Output the [x, y] coordinate of the center of the cell containing the given text.  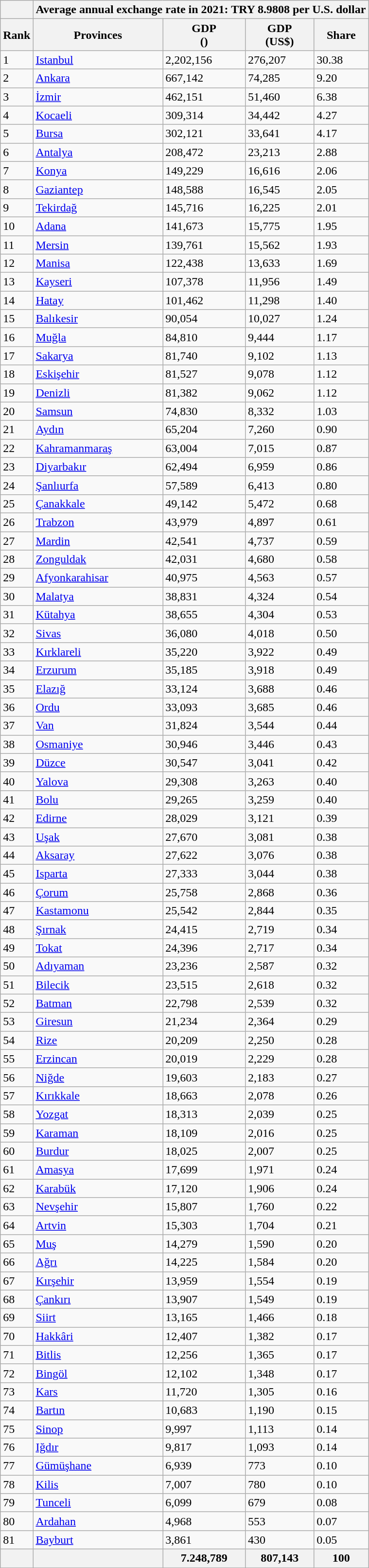
Mardin [98, 541]
40,975 [204, 578]
4.17 [341, 134]
2 [17, 78]
302,121 [204, 134]
6 [17, 152]
9,102 [280, 356]
68 [17, 1299]
0.68 [341, 504]
11,720 [204, 1392]
Kırşehir [98, 1281]
2,717 [280, 948]
2.06 [341, 171]
14,279 [204, 1244]
141,673 [204, 226]
773 [280, 1466]
3,041 [280, 763]
18,313 [204, 1114]
38,655 [204, 615]
1.93 [341, 244]
Aksaray [98, 855]
47 [17, 911]
2,202,156 [204, 60]
0.90 [341, 430]
13 [17, 282]
148,588 [204, 189]
9,062 [280, 393]
2,719 [280, 929]
3,544 [280, 726]
33,093 [204, 707]
34 [17, 670]
28,029 [204, 818]
1,549 [280, 1299]
Batman [98, 1003]
0.58 [341, 559]
59 [17, 1133]
4,563 [280, 578]
11,298 [280, 300]
Muş [98, 1244]
28 [17, 559]
54 [17, 1040]
Giresun [98, 1022]
Kırıkkale [98, 1096]
Bolu [98, 800]
1,906 [280, 1188]
27,670 [204, 836]
Çanakkale [98, 504]
69 [17, 1318]
0.18 [341, 1318]
25,542 [204, 911]
72 [17, 1373]
15,303 [204, 1225]
81,527 [204, 374]
Düzce [98, 763]
Bilecik [98, 985]
Sakarya [98, 356]
6,959 [280, 467]
0.80 [341, 485]
27,622 [204, 855]
38,831 [204, 596]
Tunceli [98, 1503]
Kars [98, 1392]
Afyonkarahisar [98, 578]
2.88 [341, 152]
58 [17, 1114]
77 [17, 1466]
2,539 [280, 1003]
Karaman [98, 1133]
Karabük [98, 1188]
Rank [17, 35]
1,365 [280, 1355]
10,027 [280, 319]
30 [17, 596]
67 [17, 1281]
0.08 [341, 1503]
1,971 [280, 1170]
Bursa [98, 134]
62 [17, 1188]
33,641 [280, 134]
0.42 [341, 763]
13,907 [204, 1299]
17,699 [204, 1170]
10,683 [204, 1410]
Kırklareli [98, 652]
Mersin [98, 244]
65 [17, 1244]
667,142 [204, 78]
76 [17, 1447]
Hatay [98, 300]
9,444 [280, 337]
Artvin [98, 1225]
8,332 [280, 411]
Trabzon [98, 522]
Kahramanmaraş [98, 448]
Ağrı [98, 1262]
3,044 [280, 874]
2,007 [280, 1151]
13,165 [204, 1318]
0.57 [341, 578]
2,364 [280, 1022]
Erzincan [98, 1059]
3,918 [280, 670]
1,584 [280, 1262]
0.15 [341, 1410]
1,348 [280, 1373]
1,554 [280, 1281]
Adana [98, 226]
51,460 [280, 97]
63,004 [204, 448]
İzmir [98, 97]
Average annual exchange rate in 2021: TRY 8.9808 per U.S. dollar [201, 10]
2,039 [280, 1114]
3,922 [280, 652]
Share [341, 35]
1.13 [341, 356]
84,810 [204, 337]
25,758 [204, 892]
0.87 [341, 448]
57 [17, 1096]
1,305 [280, 1392]
17,120 [204, 1188]
Çankırı [98, 1299]
0.53 [341, 615]
14,225 [204, 1262]
GDP(US$) [280, 35]
4.27 [341, 115]
15,775 [280, 226]
107,378 [204, 282]
2,250 [280, 1040]
11 [17, 244]
23,213 [280, 152]
0.16 [341, 1392]
Bingöl [98, 1373]
1.69 [341, 263]
Denizli [98, 393]
2,587 [280, 966]
Manisa [98, 263]
24 [17, 485]
3 [17, 97]
1.95 [341, 226]
17 [17, 356]
39 [17, 763]
3,259 [280, 800]
6.38 [341, 97]
1.49 [341, 282]
74,830 [204, 411]
60 [17, 1151]
27 [17, 541]
18 [17, 374]
2,078 [280, 1096]
Sinop [98, 1429]
430 [280, 1540]
34,442 [280, 115]
40 [17, 781]
Yozgat [98, 1114]
61 [17, 1170]
Konya [98, 171]
2,016 [280, 1133]
139,761 [204, 244]
7 [17, 171]
29,265 [204, 800]
8 [17, 189]
22 [17, 448]
553 [280, 1521]
Provinces [98, 35]
1,093 [280, 1447]
Antalya [98, 152]
Kütahya [98, 615]
Van [98, 726]
0.44 [341, 726]
2,229 [280, 1059]
Şanlıurfa [98, 485]
16 [17, 337]
Niğde [98, 1077]
9,078 [280, 374]
Bartın [98, 1410]
Kayseri [98, 282]
31,824 [204, 726]
Kilis [98, 1484]
4,304 [280, 615]
74 [17, 1410]
3,861 [204, 1540]
14 [17, 300]
7.248,789 [204, 1558]
10 [17, 226]
3,688 [280, 689]
7,260 [280, 430]
36 [17, 707]
15 [17, 319]
Yalova [98, 781]
52 [17, 1003]
7,015 [280, 448]
57,589 [204, 485]
2.05 [341, 189]
75 [17, 1429]
29,308 [204, 781]
80 [17, 1521]
55 [17, 1059]
Hakkâri [98, 1336]
7,007 [204, 1484]
20,209 [204, 1040]
64 [17, 1225]
GDP() [204, 35]
0.50 [341, 633]
81,382 [204, 393]
73 [17, 1392]
65,204 [204, 430]
Diyarbakır [98, 467]
13,633 [280, 263]
Ankara [98, 78]
19 [17, 393]
4,968 [204, 1521]
21 [17, 430]
4,897 [280, 522]
42 [17, 818]
49,142 [204, 504]
79 [17, 1503]
23,236 [204, 966]
5,472 [280, 504]
Malatya [98, 596]
13,959 [204, 1281]
Amasya [98, 1170]
43,979 [204, 522]
41 [17, 800]
100 [341, 1558]
Erzurum [98, 670]
Eskişehir [98, 374]
53 [17, 1022]
1,190 [280, 1410]
70 [17, 1336]
30,946 [204, 744]
78 [17, 1484]
32 [17, 633]
1,113 [280, 1429]
Sivas [98, 633]
25 [17, 504]
5 [17, 134]
0.05 [341, 1540]
0.26 [341, 1096]
1,760 [280, 1207]
23 [17, 467]
780 [280, 1484]
3,081 [280, 836]
0.07 [341, 1521]
1 [17, 60]
4,018 [280, 633]
1.40 [341, 300]
30,547 [204, 763]
Nevşehir [98, 1207]
Balıkesir [98, 319]
36,080 [204, 633]
0.21 [341, 1225]
0.39 [341, 818]
0.54 [341, 596]
46 [17, 892]
462,151 [204, 97]
Aydın [98, 430]
276,207 [280, 60]
12,102 [204, 1373]
Çorum [98, 892]
81 [17, 1540]
0.86 [341, 467]
2,868 [280, 892]
16,225 [280, 208]
0.29 [341, 1022]
149,229 [204, 171]
2,844 [280, 911]
16,616 [280, 171]
Şırnak [98, 929]
3,263 [280, 781]
11,956 [280, 282]
26 [17, 522]
31 [17, 615]
Edirne [98, 818]
Rize [98, 1040]
18,109 [204, 1133]
Gaziantep [98, 189]
Isparta [98, 874]
1,466 [280, 1318]
23,515 [204, 985]
21,234 [204, 1022]
Elazığ [98, 689]
71 [17, 1355]
Osmaniye [98, 744]
0.22 [341, 1207]
4,324 [280, 596]
0.43 [341, 744]
38 [17, 744]
4,737 [280, 541]
9,997 [204, 1429]
29 [17, 578]
6,099 [204, 1503]
66 [17, 1262]
309,314 [204, 115]
0.61 [341, 522]
1,704 [280, 1225]
33,124 [204, 689]
Siirt [98, 1318]
208,472 [204, 152]
Ardahan [98, 1521]
2,618 [280, 985]
2,183 [280, 1077]
48 [17, 929]
Bayburt [98, 1540]
1.17 [341, 337]
3,685 [280, 707]
33 [17, 652]
0.35 [341, 911]
16,545 [280, 189]
Bitlis [98, 1355]
43 [17, 836]
Gümüşhane [98, 1466]
24,415 [204, 929]
24,396 [204, 948]
19,603 [204, 1077]
Burdur [98, 1151]
12 [17, 263]
15,807 [204, 1207]
45 [17, 874]
35,220 [204, 652]
1.24 [341, 319]
12,256 [204, 1355]
1,382 [280, 1336]
37 [17, 726]
Tekirdağ [98, 208]
3,076 [280, 855]
9.20 [341, 78]
81,740 [204, 356]
12,407 [204, 1336]
22,798 [204, 1003]
18,663 [204, 1096]
807,143 [280, 1558]
74,285 [280, 78]
2.01 [341, 208]
0.36 [341, 892]
Muğla [98, 337]
56 [17, 1077]
679 [280, 1503]
Ordu [98, 707]
Adıyaman [98, 966]
27,333 [204, 874]
49 [17, 948]
30.38 [341, 60]
20 [17, 411]
35 [17, 689]
0.59 [341, 541]
122,438 [204, 263]
Zonguldak [98, 559]
Kocaeli [98, 115]
6,413 [280, 485]
90,054 [204, 319]
20,019 [204, 1059]
Istanbul [98, 60]
35,185 [204, 670]
18,025 [204, 1151]
101,462 [204, 300]
Uşak [98, 836]
9 [17, 208]
Iğdır [98, 1447]
Tokat [98, 948]
3,121 [280, 818]
6,939 [204, 1466]
Kastamonu [98, 911]
62,494 [204, 467]
63 [17, 1207]
51 [17, 985]
42,031 [204, 559]
50 [17, 966]
1,590 [280, 1244]
4 [17, 115]
9,817 [204, 1447]
0.27 [341, 1077]
Samsun [98, 411]
145,716 [204, 208]
44 [17, 855]
3,446 [280, 744]
15,562 [280, 244]
4,680 [280, 559]
1.03 [341, 411]
42,541 [204, 541]
